Identify which cell holds the provided text, then report its [X, Y] central coordinate. 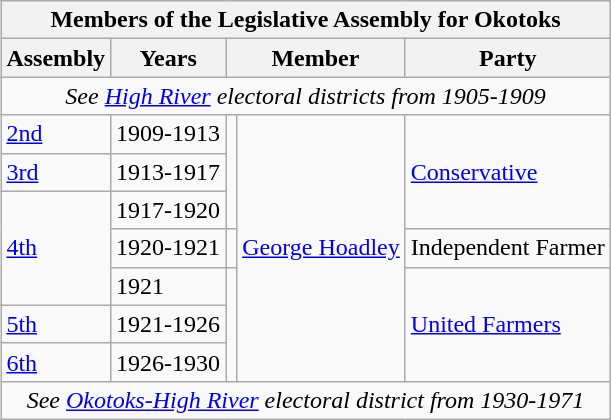
1921-1926 [168, 324]
3rd [56, 172]
Conservative [508, 172]
Independent Farmer [508, 248]
George Hoadley [322, 248]
1926-1930 [168, 362]
6th [56, 362]
1913-1917 [168, 172]
5th [56, 324]
1909-1913 [168, 134]
1917-1920 [168, 210]
1920-1921 [168, 248]
Member [316, 58]
United Farmers [508, 324]
2nd [56, 134]
See High River electoral districts from 1905-1909 [306, 96]
Members of the Legislative Assembly for Okotoks [306, 20]
See Okotoks-High River electoral district from 1930-1971 [306, 400]
Assembly [56, 58]
Party [508, 58]
1921 [168, 286]
Years [168, 58]
4th [56, 248]
